Locate the cell with the specified text and output its [X, Y] center coordinate. 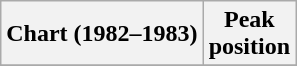
Peakposition [249, 34]
Chart (1982–1983) [102, 34]
